Pinpoint the cell where the given text exists, returning its [x, y] midpoint coordinate. 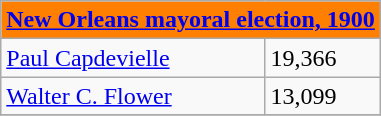
13,099 [322, 96]
Paul Capdevielle [133, 58]
New Orleans mayoral election, 1900 [191, 20]
19,366 [322, 58]
Walter C. Flower [133, 96]
